Find where the given text appears and provide that cell's center as (X, Y) coordinate. 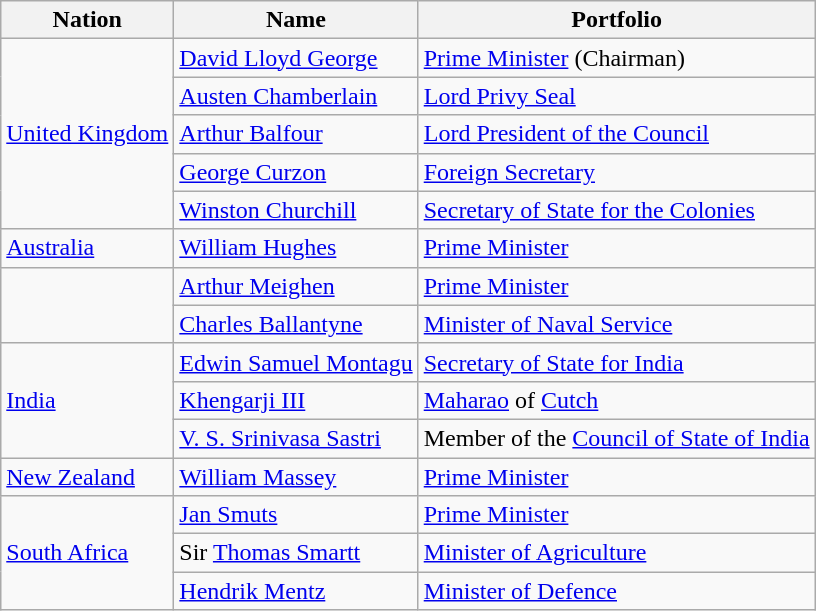
Arthur Meighen (296, 286)
Sir Thomas Smartt (296, 553)
Secretary of State for the Colonies (616, 210)
Minister of Naval Service (616, 324)
Maharao of Cutch (616, 400)
Arthur Balfour (296, 134)
New Zealand (88, 477)
Lord President of the Council (616, 134)
Nation (88, 20)
Hendrik Mentz (296, 591)
William Massey (296, 477)
Minister of Agriculture (616, 553)
United Kingdom (88, 134)
India (88, 400)
Charles Ballantyne (296, 324)
George Curzon (296, 172)
William Hughes (296, 248)
David Lloyd George (296, 58)
Minister of Defence (616, 591)
Secretary of State for India (616, 362)
Australia (88, 248)
Prime Minister (Chairman) (616, 58)
South Africa (88, 553)
Foreign Secretary (616, 172)
Name (296, 20)
Winston Churchill (296, 210)
Portfolio (616, 20)
Edwin Samuel Montagu (296, 362)
Khengarji III (296, 400)
Austen Chamberlain (296, 96)
Jan Smuts (296, 515)
V. S. Srinivasa Sastri (296, 438)
Lord Privy Seal (616, 96)
Member of the Council of State of India (616, 438)
